Locate the cell with the specified text and output its [X, Y] center coordinate. 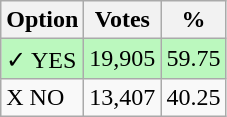
40.25 [194, 97]
Option [42, 20]
X NO [42, 97]
59.75 [194, 59]
Votes [122, 20]
✓ YES [42, 59]
% [194, 20]
13,407 [122, 97]
19,905 [122, 59]
